Provide the [X, Y] coordinate of the cell's center where the given text is located.  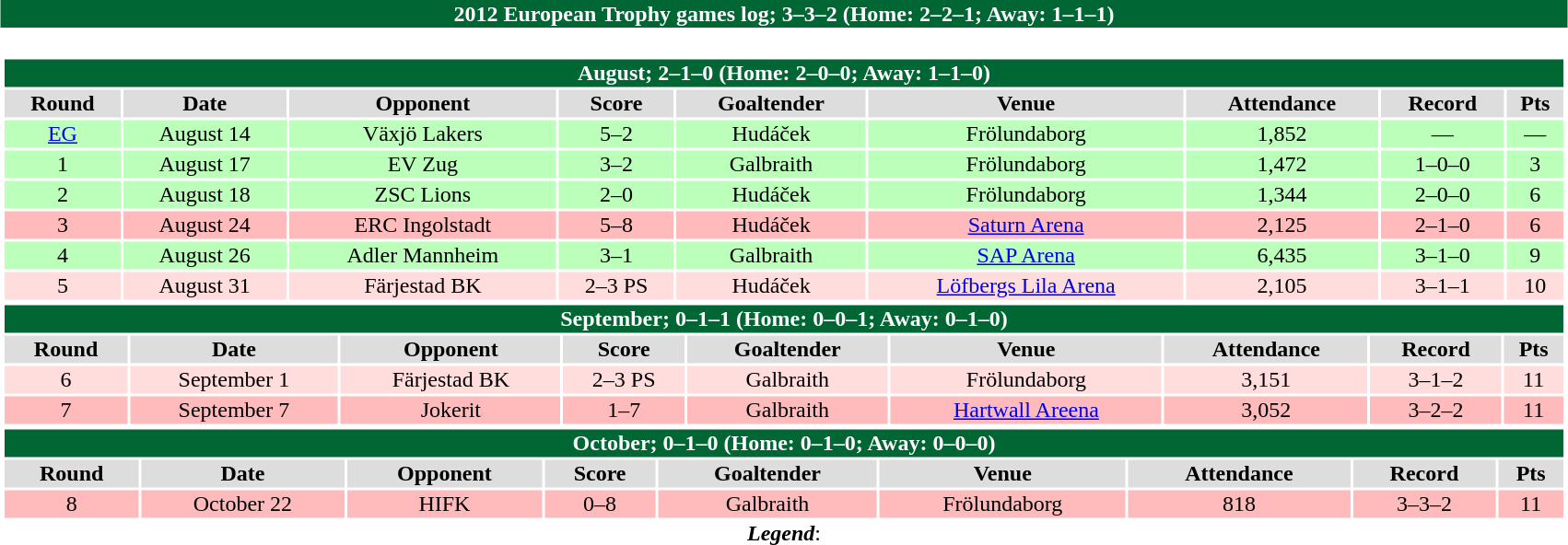
HIFK [444, 504]
3–2 [616, 165]
4 [63, 255]
3–2–2 [1435, 410]
September 1 [234, 380]
1 [63, 165]
Hartwall Areena [1026, 410]
Jokerit [451, 410]
3,052 [1266, 410]
5–2 [616, 133]
August 18 [205, 194]
2,105 [1281, 286]
EG [63, 133]
1–7 [625, 410]
1–0–0 [1443, 165]
818 [1240, 504]
Adler Mannheim [423, 255]
September; 0–1–1 (Home: 0–0–1; Away: 0–1–0) [783, 319]
2–0–0 [1443, 194]
August; 2–1–0 (Home: 2–0–0; Away: 1–1–0) [783, 73]
September 7 [234, 410]
2–0 [616, 194]
October 22 [243, 504]
EV Zug [423, 165]
2–1–0 [1443, 226]
3–1 [616, 255]
Växjö Lakers [423, 133]
October; 0–1–0 (Home: 0–1–0; Away: 0–0–0) [783, 443]
5 [63, 286]
Löfbergs Lila Arena [1026, 286]
2 [63, 194]
3,151 [1266, 380]
August 24 [205, 226]
August 17 [205, 165]
8 [72, 504]
0–8 [600, 504]
SAP Arena [1026, 255]
ERC Ingolstadt [423, 226]
3–1–1 [1443, 286]
5–8 [616, 226]
1,344 [1281, 194]
1,472 [1281, 165]
3–1–0 [1443, 255]
1,852 [1281, 133]
7 [65, 410]
3–1–2 [1435, 380]
Saturn Arena [1026, 226]
August 14 [205, 133]
2,125 [1281, 226]
August 26 [205, 255]
3–3–2 [1424, 504]
6,435 [1281, 255]
2012 European Trophy games log; 3–3–2 (Home: 2–2–1; Away: 1–1–1) [784, 14]
10 [1535, 286]
9 [1535, 255]
ZSC Lions [423, 194]
August 31 [205, 286]
